Output the [X, Y] coordinate of the center of the cell containing the given text.  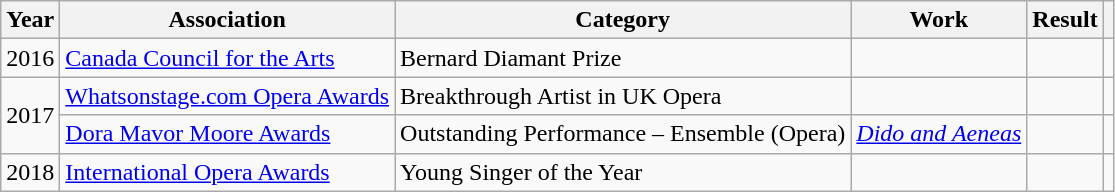
International Opera Awards [228, 172]
Category [623, 20]
2016 [30, 58]
Whatsonstage.com Opera Awards [228, 96]
Breakthrough Artist in UK Opera [623, 96]
Association [228, 20]
2017 [30, 115]
Dido and Aeneas [939, 134]
Bernard Diamant Prize [623, 58]
Dora Mavor Moore Awards [228, 134]
Young Singer of the Year [623, 172]
Year [30, 20]
Work [939, 20]
Outstanding Performance – Ensemble (Opera) [623, 134]
Canada Council for the Arts [228, 58]
Result [1065, 20]
2018 [30, 172]
